Extract the (x, y) coordinate from the center of the cell holding the provided text.  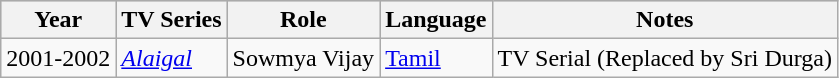
Language (436, 20)
Role (304, 20)
TV Series (172, 20)
Year (58, 20)
Tamil (436, 58)
Notes (664, 20)
Sowmya Vijay (304, 58)
2001-2002 (58, 58)
Alaigal (172, 58)
TV Serial (Replaced by Sri Durga) (664, 58)
